Determine the (X, Y) coordinate at the center of the cell enclosing the given text.  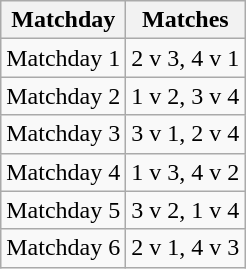
1 v 2, 3 v 4 (186, 96)
Matchday 2 (64, 96)
3 v 2, 1 v 4 (186, 210)
Matchday (64, 20)
Matchday 3 (64, 134)
2 v 3, 4 v 1 (186, 58)
1 v 3, 4 v 2 (186, 172)
Matchday 6 (64, 248)
2 v 1, 4 v 3 (186, 248)
Matchday 5 (64, 210)
Matchday 4 (64, 172)
Matches (186, 20)
3 v 1, 2 v 4 (186, 134)
Matchday 1 (64, 58)
